Provide the (X, Y) coordinate of the cell's center where the given text is located.  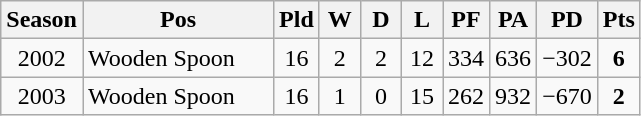
W (340, 20)
L (422, 20)
Season (42, 20)
−302 (568, 58)
Pos (178, 20)
D (380, 20)
12 (422, 58)
6 (618, 58)
262 (466, 96)
PF (466, 20)
2003 (42, 96)
PD (568, 20)
Pts (618, 20)
2002 (42, 58)
334 (466, 58)
PA (514, 20)
636 (514, 58)
−670 (568, 96)
15 (422, 96)
Pld (297, 20)
932 (514, 96)
0 (380, 96)
1 (340, 96)
